Identify which cell holds the provided text, then report its [x, y] central coordinate. 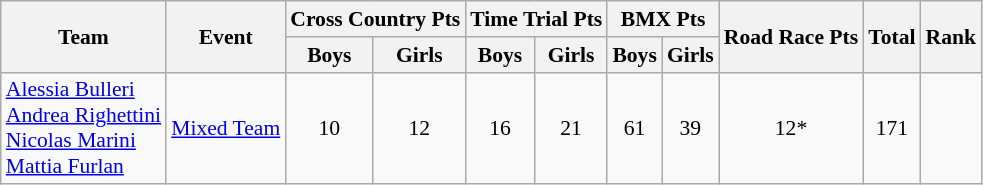
Mixed Team [226, 128]
Total [892, 36]
39 [690, 128]
61 [634, 128]
21 [572, 128]
16 [500, 128]
12* [791, 128]
Road Race Pts [791, 36]
Alessia BulleriAndrea RighettiniNicolas MariniMattia Furlan [84, 128]
10 [329, 128]
Cross Country Pts [375, 19]
171 [892, 128]
Rank [952, 36]
Team [84, 36]
Event [226, 36]
Time Trial Pts [536, 19]
12 [419, 128]
BMX Pts [662, 19]
